Detect which cell encompasses the target text, then output its (x, y) center coordinate. 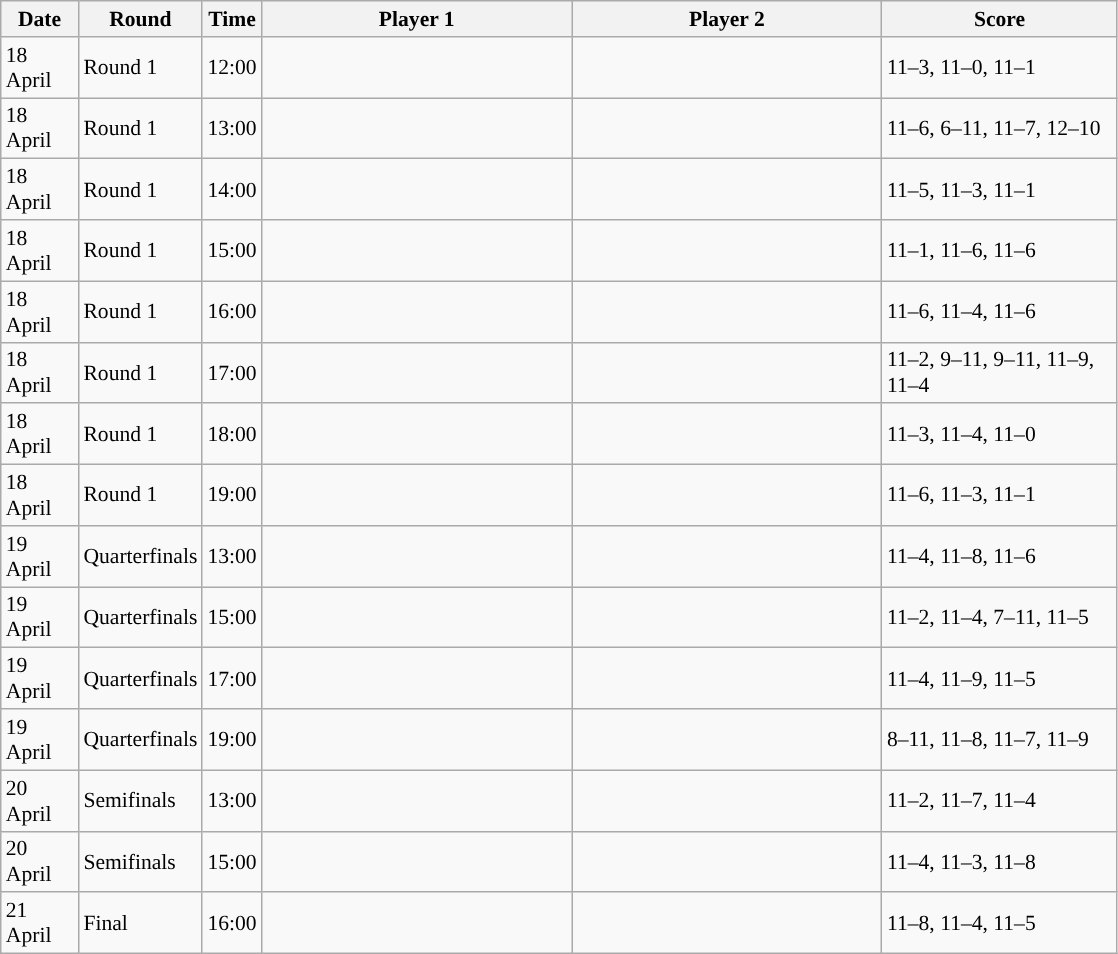
11–4, 11–9, 11–5 (1000, 678)
Final (140, 924)
Player 1 (417, 19)
Player 2 (727, 19)
11–2, 9–11, 9–11, 11–9, 11–4 (1000, 372)
Score (1000, 19)
Time (232, 19)
11–4, 11–3, 11–8 (1000, 862)
11–5, 11–3, 11–1 (1000, 190)
18:00 (232, 434)
12:00 (232, 68)
11–2, 11–4, 7–11, 11–5 (1000, 618)
14:00 (232, 190)
11–6, 11–3, 11–1 (1000, 496)
11–6, 6–11, 11–7, 12–10 (1000, 128)
Date (40, 19)
21 April (40, 924)
11–4, 11–8, 11–6 (1000, 556)
Round (140, 19)
11–1, 11–6, 11–6 (1000, 250)
11–3, 11–0, 11–1 (1000, 68)
11–8, 11–4, 11–5 (1000, 924)
11–3, 11–4, 11–0 (1000, 434)
11–6, 11–4, 11–6 (1000, 312)
8–11, 11–8, 11–7, 11–9 (1000, 740)
11–2, 11–7, 11–4 (1000, 800)
